Detect which cell encompasses the target text, then output its [x, y] center coordinate. 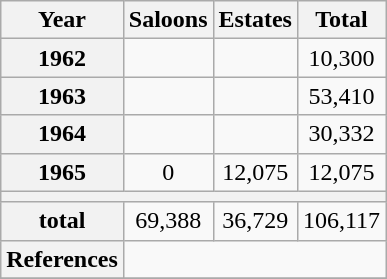
1964 [62, 134]
Saloons [168, 20]
0 [168, 172]
1962 [62, 58]
10,300 [341, 58]
total [62, 221]
106,117 [341, 221]
Year [62, 20]
53,410 [341, 96]
1965 [62, 172]
Total [341, 20]
69,388 [168, 221]
30,332 [341, 134]
1963 [62, 96]
Estates [255, 20]
36,729 [255, 221]
References [62, 259]
